Output the [X, Y] coordinate of the center of the cell containing the given text.  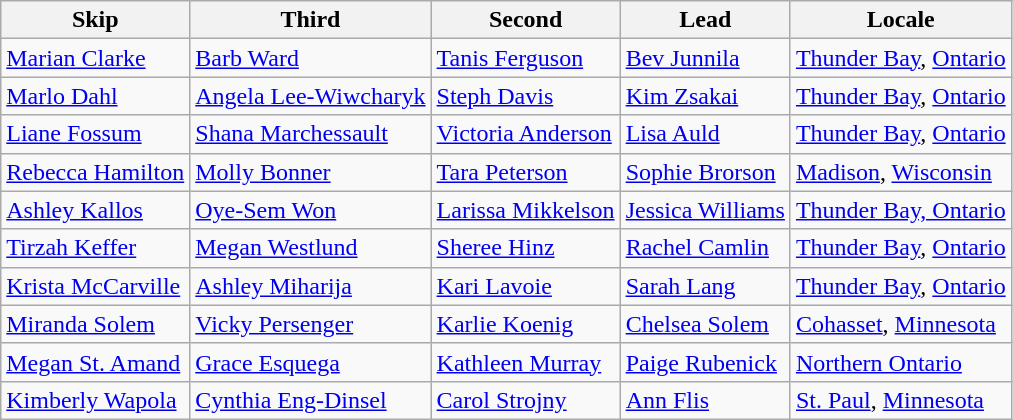
Barb Ward [310, 58]
Sophie Brorson [705, 172]
Second [526, 20]
Megan St. Amand [96, 362]
Tanis Ferguson [526, 58]
Kari Lavoie [526, 286]
Kim Zsakai [705, 96]
Cynthia Eng-Dinsel [310, 400]
Karlie Koenig [526, 324]
Locale [900, 20]
Grace Esquega [310, 362]
Tirzah Keffer [96, 248]
Shana Marchessault [310, 134]
Miranda Solem [96, 324]
Kathleen Murray [526, 362]
Kimberly Wapola [96, 400]
Oye-Sem Won [310, 210]
Sheree Hinz [526, 248]
Tara Peterson [526, 172]
Molly Bonner [310, 172]
Angela Lee-Wiwcharyk [310, 96]
Jessica Williams [705, 210]
Rebecca Hamilton [96, 172]
Marlo Dahl [96, 96]
Bev Junnila [705, 58]
St. Paul, Minnesota [900, 400]
Victoria Anderson [526, 134]
Paige Rubenick [705, 362]
Northern Ontario [900, 362]
Skip [96, 20]
Krista McCarville [96, 286]
Steph Davis [526, 96]
Ashley Kallos [96, 210]
Vicky Persenger [310, 324]
Chelsea Solem [705, 324]
Third [310, 20]
Rachel Camlin [705, 248]
Liane Fossum [96, 134]
Cohasset, Minnesota [900, 324]
Madison, Wisconsin [900, 172]
Sarah Lang [705, 286]
Ann Flis [705, 400]
Lead [705, 20]
Megan Westlund [310, 248]
Ashley Miharija [310, 286]
Lisa Auld [705, 134]
Marian Clarke [96, 58]
Carol Strojny [526, 400]
Larissa Mikkelson [526, 210]
